Capture the cell that displays the provided text and extract its [x, y] central coordinate. 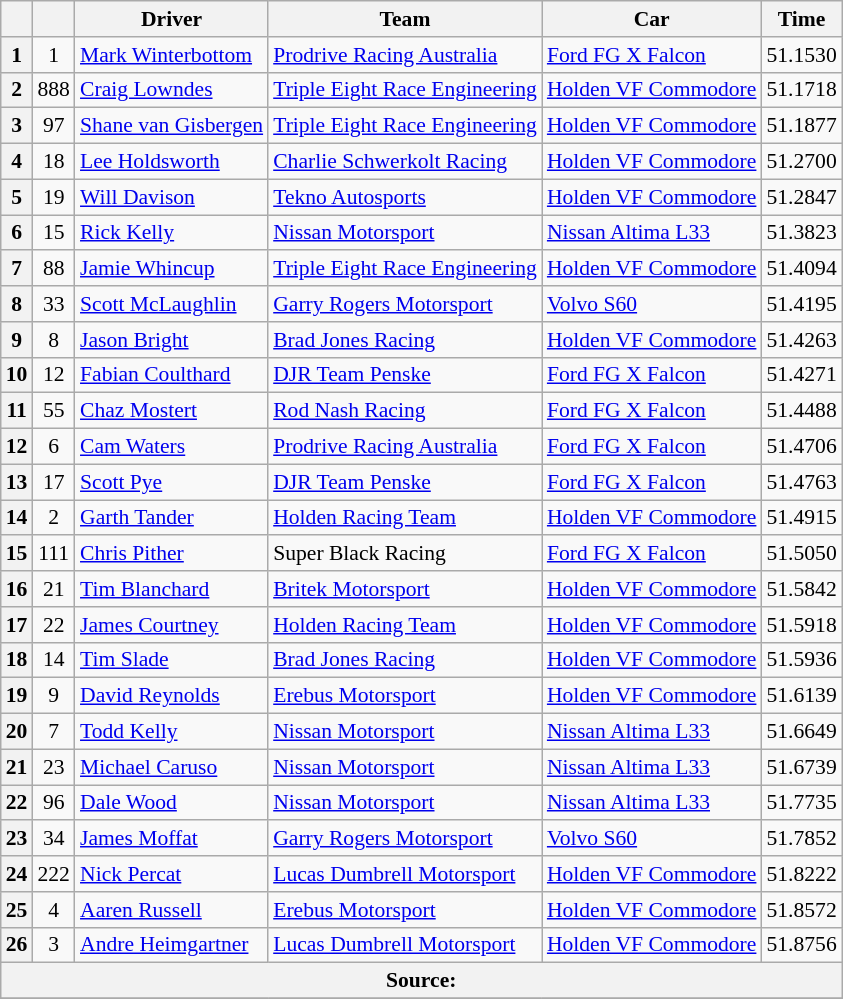
51.2847 [801, 197]
Charlie Schwerkolt Racing [405, 162]
Craig Lowndes [172, 90]
Tekno Autosports [405, 197]
51.2700 [801, 162]
16 [17, 589]
Cam Waters [172, 447]
51.4094 [801, 269]
Jamie Whincup [172, 269]
Nick Percat [172, 874]
51.6139 [801, 696]
Rod Nash Racing [405, 411]
51.6739 [801, 767]
Chaz Mostert [172, 411]
51.4263 [801, 340]
Will Davison [172, 197]
51.5842 [801, 589]
51.8572 [801, 910]
Lee Holdsworth [172, 162]
Tim Slade [172, 660]
Time [801, 19]
Shane van Gisbergen [172, 126]
51.7735 [801, 803]
11 [17, 411]
51.4488 [801, 411]
Fabian Coulthard [172, 375]
Chris Pither [172, 554]
James Moffat [172, 839]
Britek Motorsport [405, 589]
51.4915 [801, 518]
51.6649 [801, 732]
51.4763 [801, 482]
51.1718 [801, 90]
Super Black Racing [405, 554]
51.1877 [801, 126]
James Courtney [172, 625]
888 [54, 90]
5 [17, 197]
Tim Blanchard [172, 589]
Scott Pye [172, 482]
34 [54, 839]
Aaren Russell [172, 910]
51.5936 [801, 660]
Michael Caruso [172, 767]
97 [54, 126]
Team [405, 19]
Garth Tander [172, 518]
51.3823 [801, 233]
10 [17, 375]
51.8222 [801, 874]
Source: [422, 981]
51.5050 [801, 554]
51.4271 [801, 375]
Todd Kelly [172, 732]
222 [54, 874]
88 [54, 269]
51.1530 [801, 55]
55 [54, 411]
33 [54, 304]
51.4195 [801, 304]
51.4706 [801, 447]
Andre Heimgartner [172, 945]
96 [54, 803]
51.7852 [801, 839]
Driver [172, 19]
24 [17, 874]
20 [17, 732]
Rick Kelly [172, 233]
51.8756 [801, 945]
13 [17, 482]
Car [652, 19]
Jason Bright [172, 340]
51.5918 [801, 625]
David Reynolds [172, 696]
Scott McLaughlin [172, 304]
111 [54, 554]
26 [17, 945]
25 [17, 910]
Dale Wood [172, 803]
Mark Winterbottom [172, 55]
